Pinpoint the cell where the given text exists, returning its (x, y) midpoint coordinate. 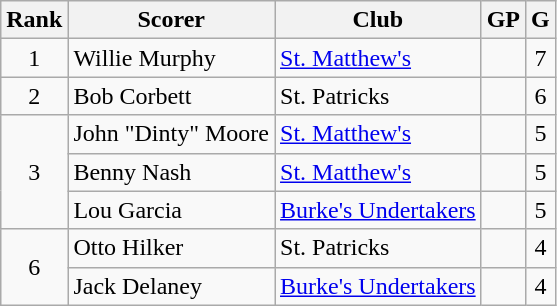
Willie Murphy (172, 58)
Bob Corbett (172, 96)
Otto Hilker (172, 248)
Jack Delaney (172, 286)
3 (34, 172)
Benny Nash (172, 172)
1 (34, 58)
Scorer (172, 20)
Club (378, 20)
7 (541, 58)
Rank (34, 20)
2 (34, 96)
Lou Garcia (172, 210)
G (541, 20)
John "Dinty" Moore (172, 134)
GP (503, 20)
